Provide the [x, y] coordinate of the cell's center where the given text is located.  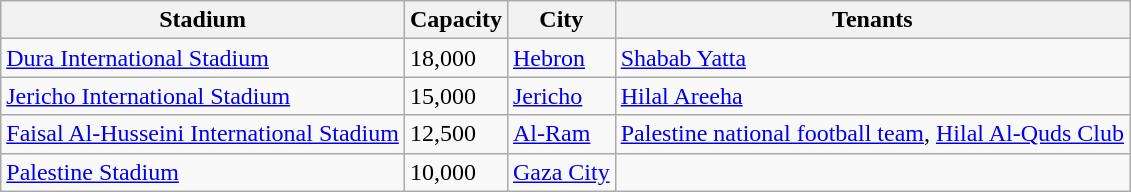
15,000 [456, 96]
12,500 [456, 134]
Faisal Al-Husseini International Stadium [203, 134]
18,000 [456, 58]
Stadium [203, 20]
Shabab Yatta [872, 58]
Gaza City [561, 172]
Tenants [872, 20]
City [561, 20]
Dura International Stadium [203, 58]
Capacity [456, 20]
Hebron [561, 58]
Palestine national football team, Hilal Al-Quds Club [872, 134]
Hilal Areeha [872, 96]
Jericho International Stadium [203, 96]
10,000 [456, 172]
Palestine Stadium [203, 172]
Al-Ram [561, 134]
Jericho [561, 96]
